Extract the (x, y) coordinate from the center of the cell holding the provided text.  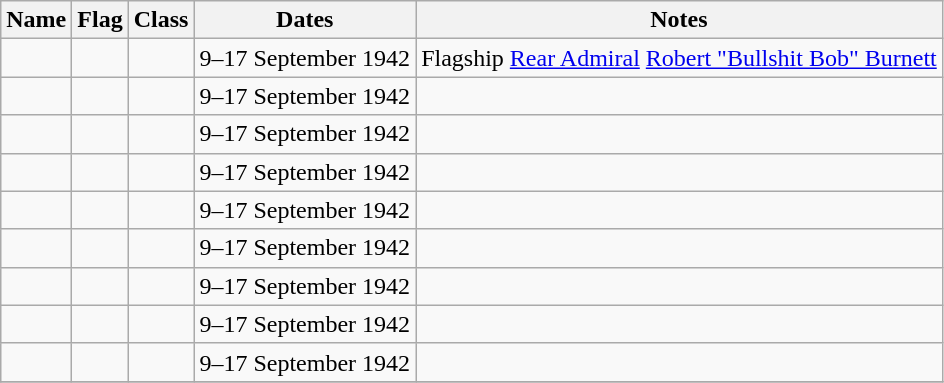
Name (36, 20)
Flag (100, 20)
Notes (680, 20)
Flagship Rear Admiral Robert "Bullshit Bob" Burnett (680, 58)
Class (161, 20)
Dates (305, 20)
